Find where the given text appears and provide that cell's center as [X, Y] coordinate. 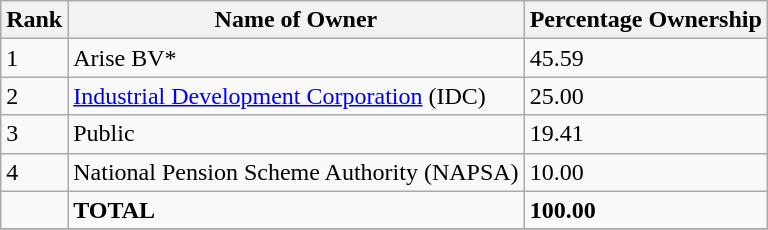
3 [34, 134]
Public [296, 134]
Industrial Development Corporation (IDC) [296, 96]
Arise BV* [296, 58]
Name of Owner [296, 20]
19.41 [646, 134]
Percentage Ownership [646, 20]
25.00 [646, 96]
1 [34, 58]
10.00 [646, 172]
Rank [34, 20]
2 [34, 96]
4 [34, 172]
National Pension Scheme Authority (NAPSA) [296, 172]
TOTAL [296, 210]
100.00 [646, 210]
45.59 [646, 58]
